Scan for the cell matching the given text and deliver its (x, y) coordinate at center. 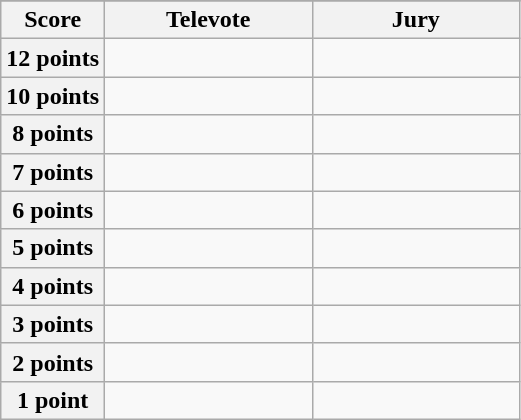
6 points (53, 210)
5 points (53, 248)
7 points (53, 172)
Televote (209, 20)
4 points (53, 286)
10 points (53, 96)
3 points (53, 324)
1 point (53, 400)
Score (53, 20)
8 points (53, 134)
Jury (416, 20)
12 points (53, 58)
2 points (53, 362)
